Provide the [x, y] coordinate of the cell's center where the given text is located.  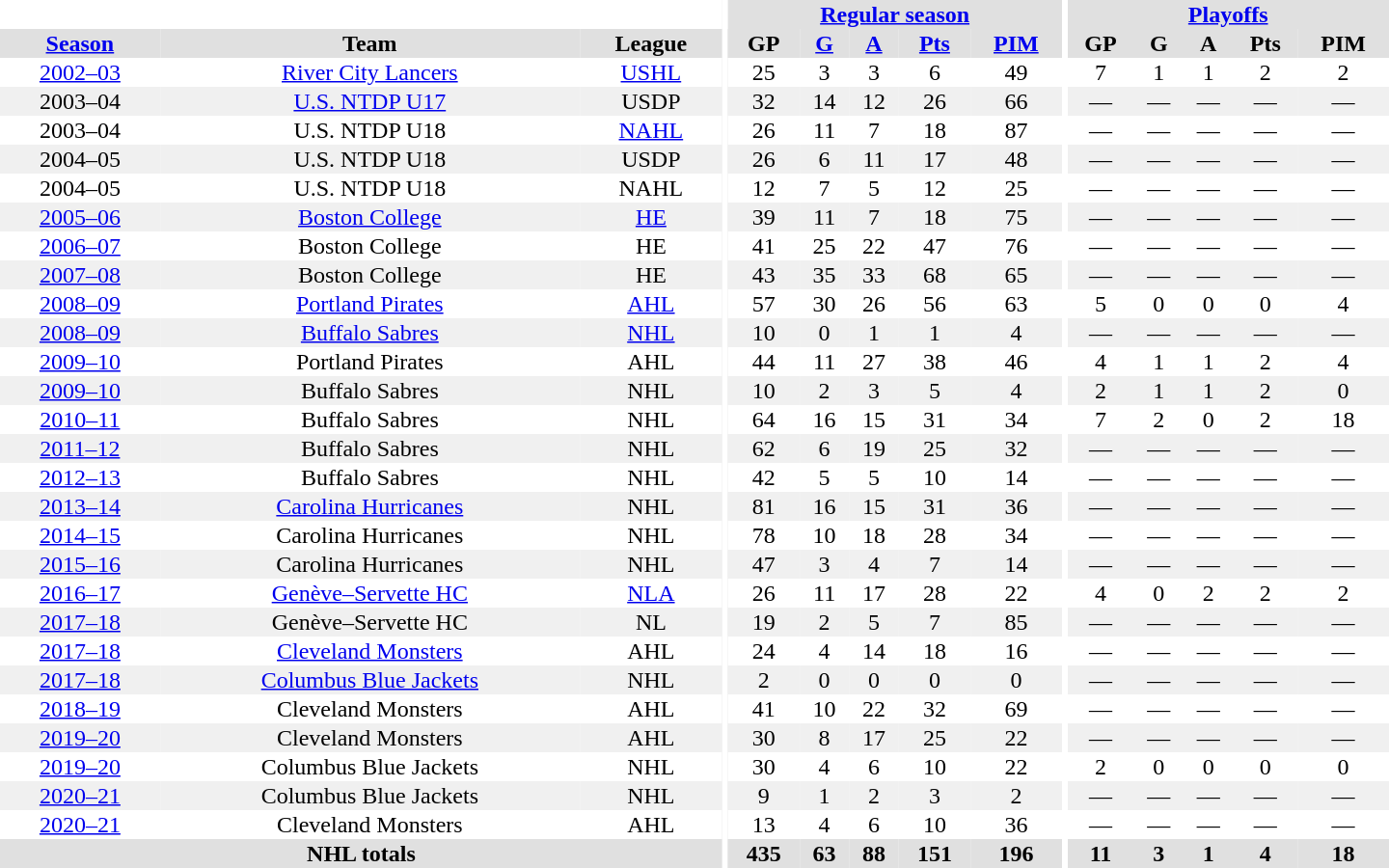
78 [764, 535]
81 [764, 506]
49 [1017, 72]
NLA [651, 593]
75 [1017, 217]
27 [874, 362]
85 [1017, 622]
River City Lancers [370, 72]
2002–03 [80, 72]
48 [1017, 159]
64 [764, 420]
35 [824, 275]
76 [1017, 246]
NL [651, 622]
2015–16 [80, 564]
2010–11 [80, 420]
24 [764, 651]
87 [1017, 130]
56 [935, 304]
9 [764, 796]
U.S. NTDP U17 [370, 101]
62 [764, 448]
2016–17 [80, 593]
2011–12 [80, 448]
2012–13 [80, 477]
57 [764, 304]
League [651, 43]
Playoffs [1228, 14]
2014–15 [80, 535]
2006–07 [80, 246]
Regular season [895, 14]
38 [935, 362]
196 [1017, 854]
Team [370, 43]
46 [1017, 362]
66 [1017, 101]
69 [1017, 709]
NHL totals [361, 854]
Season [80, 43]
88 [874, 854]
435 [764, 854]
2005–06 [80, 217]
42 [764, 477]
2018–19 [80, 709]
39 [764, 217]
65 [1017, 275]
USHL [651, 72]
68 [935, 275]
13 [764, 825]
151 [935, 854]
33 [874, 275]
8 [824, 738]
2007–08 [80, 275]
43 [764, 275]
2013–14 [80, 506]
44 [764, 362]
